Provide the [X, Y] coordinate of the cell's center where the given text is located.  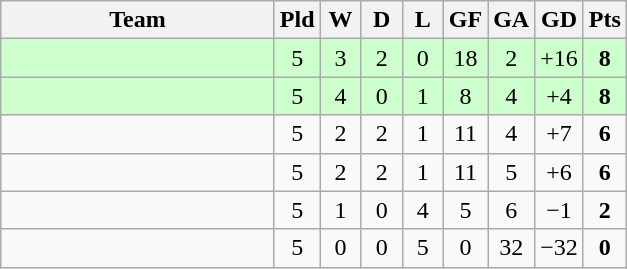
Pts [604, 20]
3 [340, 58]
GD [560, 20]
GA [512, 20]
Team [138, 20]
18 [465, 58]
D [382, 20]
GF [465, 20]
+4 [560, 96]
+16 [560, 58]
32 [512, 248]
+6 [560, 172]
−1 [560, 210]
Pld [297, 20]
+7 [560, 134]
W [340, 20]
L [422, 20]
−32 [560, 248]
